Pinpoint the cell where the given text exists, returning its (X, Y) midpoint coordinate. 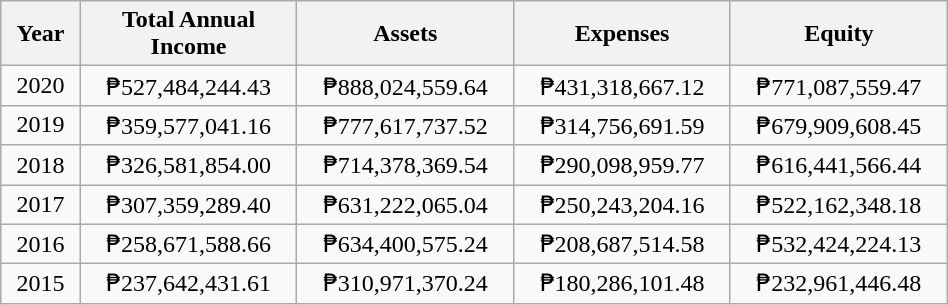
₱616,441,566.44 (838, 165)
2018 (40, 165)
₱208,687,514.58 (622, 244)
2020 (40, 86)
₱250,243,204.16 (622, 204)
Total Annual Income (188, 34)
₱326,581,854.00 (188, 165)
₱431,318,667.12 (622, 86)
2017 (40, 204)
₱307,359,289.40 (188, 204)
₱232,961,446.48 (838, 284)
₱771,087,559.47 (838, 86)
Expenses (622, 34)
₱359,577,041.16 (188, 125)
Equity (838, 34)
2019 (40, 125)
₱522,162,348.18 (838, 204)
₱180,286,101.48 (622, 284)
₱532,424,224.13 (838, 244)
₱679,909,608.45 (838, 125)
2016 (40, 244)
₱290,098,959.77 (622, 165)
₱527,484,244.43 (188, 86)
Assets (406, 34)
₱634,400,575.24 (406, 244)
₱631,222,065.04 (406, 204)
₱310,971,370.24 (406, 284)
₱714,378,369.54 (406, 165)
₱237,642,431.61 (188, 284)
₱777,617,737.52 (406, 125)
Year (40, 34)
₱314,756,691.59 (622, 125)
₱258,671,588.66 (188, 244)
₱888,024,559.64 (406, 86)
2015 (40, 284)
